Find where the given text appears and provide that cell's center as [x, y] coordinate. 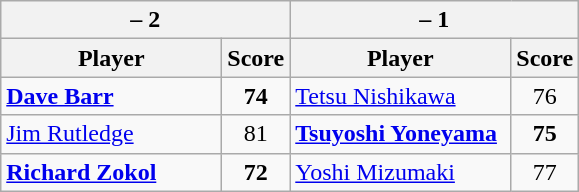
Dave Barr [112, 96]
76 [545, 96]
72 [256, 172]
Jim Rutledge [112, 134]
Richard Zokol [112, 172]
74 [256, 96]
Tetsu Nishikawa [400, 96]
– 2 [146, 20]
Yoshi Mizumaki [400, 172]
Tsuyoshi Yoneyama [400, 134]
81 [256, 134]
75 [545, 134]
– 1 [434, 20]
77 [545, 172]
